Pinpoint the cell where the given text exists, returning its (X, Y) midpoint coordinate. 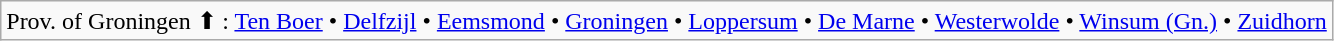
Prov. of Groningen ⬆ : Ten Boer • Delfzijl • Eemsmond • Groningen • Loppersum • De Marne • Westerwolde • Winsum (Gn.) • Zuidhorn (667, 21)
